Pinpoint the cell where the given text exists, returning its [X, Y] midpoint coordinate. 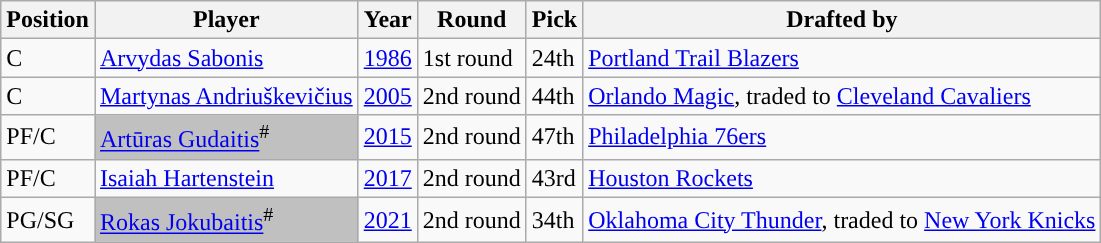
PG/SG [48, 220]
1st round [472, 58]
Martynas Andriuškevičius [226, 96]
2015 [388, 138]
47th [554, 138]
Philadelphia 76ers [842, 138]
2021 [388, 220]
Position [48, 20]
Rokas Jokubaitis# [226, 220]
2017 [388, 178]
43rd [554, 178]
Player [226, 20]
Pick [554, 20]
1986 [388, 58]
24th [554, 58]
Portland Trail Blazers [842, 58]
44th [554, 96]
Houston Rockets [842, 178]
Oklahoma City Thunder, traded to New York Knicks [842, 220]
Drafted by [842, 20]
Arvydas Sabonis [226, 58]
34th [554, 220]
Round [472, 20]
Isaiah Hartenstein [226, 178]
Year [388, 20]
Artūras Gudaitis# [226, 138]
Orlando Magic, traded to Cleveland Cavaliers [842, 96]
2005 [388, 96]
